Provide the (X, Y) coordinate of the cell's center where the given text is located.  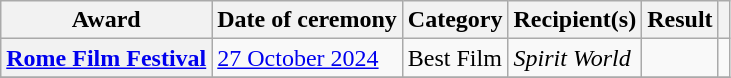
Spirit World (575, 58)
Rome Film Festival (106, 58)
Recipient(s) (575, 20)
Award (106, 20)
27 October 2024 (308, 58)
Result (680, 20)
Best Film (455, 58)
Category (455, 20)
Date of ceremony (308, 20)
